Identify which cell holds the provided text, then report its [x, y] central coordinate. 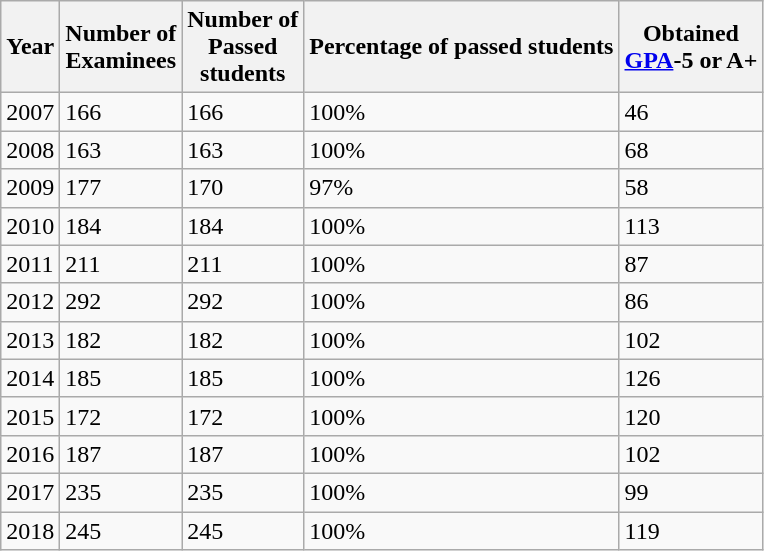
2008 [30, 150]
113 [691, 226]
97% [462, 188]
2017 [30, 492]
86 [691, 302]
Percentage of passed students [462, 47]
2015 [30, 416]
2010 [30, 226]
2016 [30, 454]
2014 [30, 378]
58 [691, 188]
2007 [30, 112]
2009 [30, 188]
ObtainedGPA-5 or A+ [691, 47]
Number ofPassedstudents [243, 47]
177 [121, 188]
99 [691, 492]
87 [691, 264]
2018 [30, 531]
68 [691, 150]
119 [691, 531]
Year [30, 47]
2013 [30, 340]
46 [691, 112]
Number ofExaminees [121, 47]
2012 [30, 302]
2011 [30, 264]
120 [691, 416]
170 [243, 188]
126 [691, 378]
